Find where the given text appears and provide that cell's center as [x, y] coordinate. 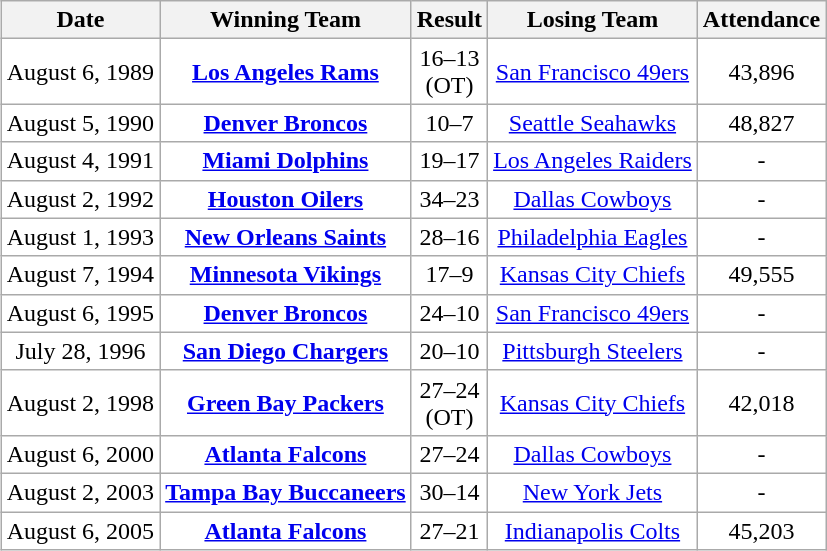
July 28, 1996 [80, 351]
New Orleans Saints [286, 237]
Attendance [761, 20]
16–13(OT) [449, 72]
Result [449, 20]
August 4, 1991 [80, 161]
19–17 [449, 161]
August 7, 1994 [80, 275]
August 6, 1995 [80, 313]
August 6, 2005 [80, 531]
27–21 [449, 531]
Indianapolis Colts [593, 531]
Los Angeles Raiders [593, 161]
Los Angeles Rams [286, 72]
30–14 [449, 492]
20–10 [449, 351]
Houston Oilers [286, 199]
August 5, 1990 [80, 123]
Losing Team [593, 20]
Pittsburgh Steelers [593, 351]
Minnesota Vikings [286, 275]
August 6, 2000 [80, 454]
10–7 [449, 123]
24–10 [449, 313]
48,827 [761, 123]
Seattle Seahawks [593, 123]
Philadelphia Eagles [593, 237]
Date [80, 20]
Tampa Bay Buccaneers [286, 492]
28–16 [449, 237]
August 1, 1993 [80, 237]
Green Bay Packers [286, 402]
August 6, 1989 [80, 72]
Miami Dolphins [286, 161]
17–9 [449, 275]
August 2, 1992 [80, 199]
New York Jets [593, 492]
27–24(OT) [449, 402]
34–23 [449, 199]
42,018 [761, 402]
San Diego Chargers [286, 351]
43,896 [761, 72]
Winning Team [286, 20]
27–24 [449, 454]
August 2, 2003 [80, 492]
45,203 [761, 531]
49,555 [761, 275]
August 2, 1998 [80, 402]
